Scan for the cell matching the given text and deliver its [X, Y] coordinate at center. 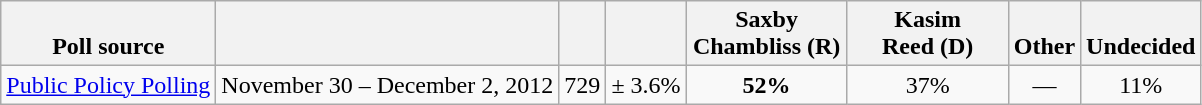
± 3.6% [646, 85]
Poll source [108, 34]
729 [582, 85]
Undecided [1141, 34]
11% [1141, 85]
Other [1044, 34]
KasimReed (D) [928, 34]
November 30 – December 2, 2012 [388, 85]
SaxbyChambliss (R) [766, 34]
Public Policy Polling [108, 85]
37% [928, 85]
— [1044, 85]
52% [766, 85]
